Identify which cell holds the provided text, then report its [X, Y] central coordinate. 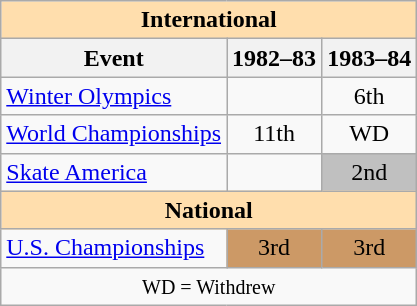
2nd [370, 172]
Skate America [114, 172]
6th [370, 96]
1983–84 [370, 58]
U.S. Championships [114, 248]
National [209, 210]
11th [274, 134]
Winter Olympics [114, 96]
1982–83 [274, 58]
World Championships [114, 134]
Event [114, 58]
WD [370, 134]
WD = Withdrew [209, 286]
International [209, 20]
